Return [x, y] of the center of cell containing provided text 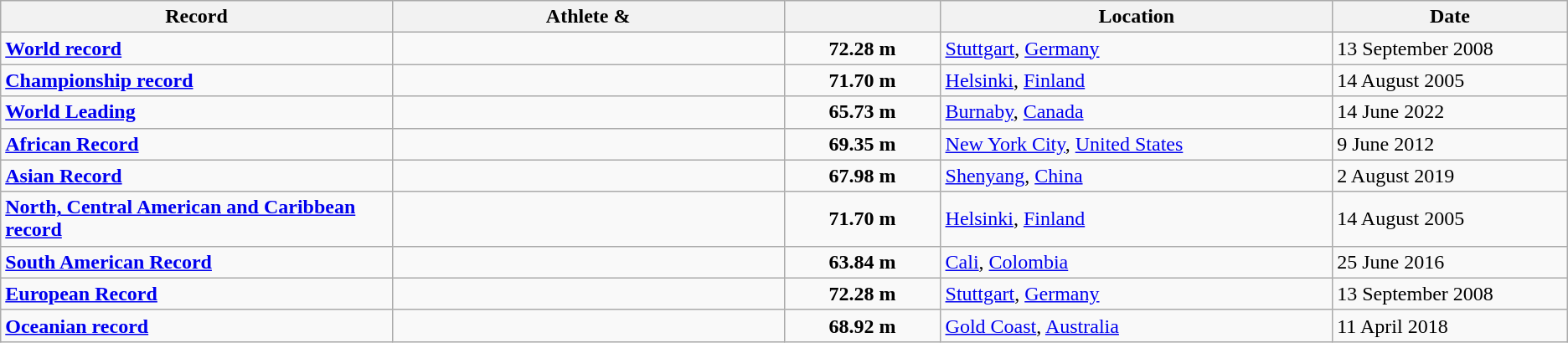
Oceanian record [197, 325]
67.98 m [863, 176]
World record [197, 49]
69.35 m [863, 144]
Cali, Colombia [1137, 262]
Shenyang, China [1137, 176]
65.73 m [863, 112]
Asian Record [197, 176]
African Record [197, 144]
Gold Coast, Australia [1137, 325]
9 June 2012 [1451, 144]
World Leading [197, 112]
European Record [197, 294]
11 April 2018 [1451, 325]
2 August 2019 [1451, 176]
North, Central American and Caribbean record [197, 219]
Athlete & [588, 17]
South American Record [197, 262]
Location [1137, 17]
Championship record [197, 80]
25 June 2016 [1451, 262]
Burnaby, Canada [1137, 112]
Record [197, 17]
14 June 2022 [1451, 112]
Date [1451, 17]
63.84 m [863, 262]
68.92 m [863, 325]
New York City, United States [1137, 144]
